Capture the cell that displays the provided text and extract its [X, Y] central coordinate. 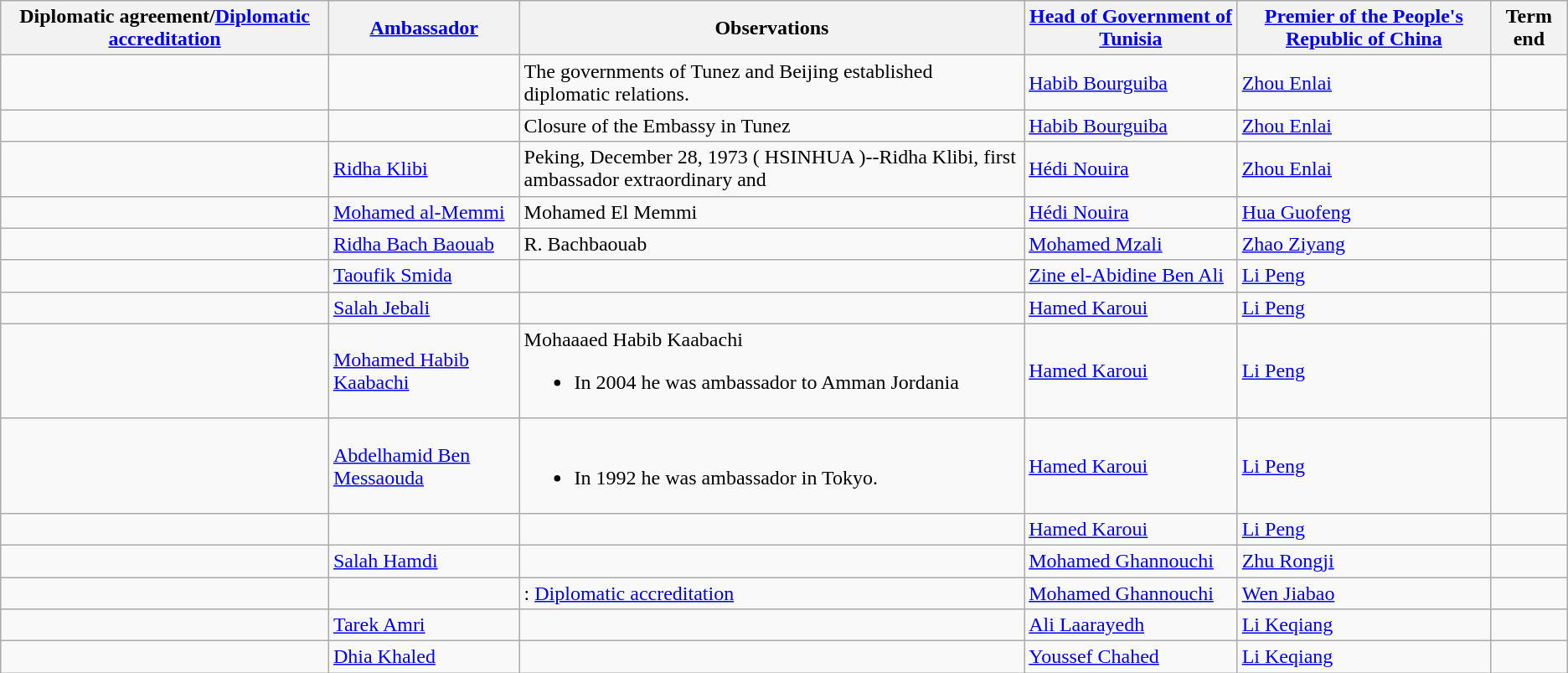
Head of Government of Tunisia [1131, 28]
Mohamed Habib Kaabachi [424, 370]
Salah Jebali [424, 308]
Ambassador [424, 28]
Zine el-Abidine Ben Ali [1131, 276]
Zhu Rongji [1364, 561]
Ridha Bach Baouab [424, 244]
Mohamed Mzali [1131, 244]
Youssef Chahed [1131, 657]
Closure of the Embassy in Tunez [772, 126]
R. Bachbaouab [772, 244]
Zhao Ziyang [1364, 244]
Peking, December 28, 1973 ( HSINHUA )--Ridha Klibi, first ambassador extraordinary and [772, 169]
Taoufik Smida [424, 276]
Diplomatic agreement/Diplomatic accreditation [165, 28]
Mohaaaed Habib KaabachiIn 2004 he was ambassador to Amman Jordania [772, 370]
Mohamed El Memmi [772, 212]
In 1992 he was ambassador in Tokyo. [772, 466]
Premier of the People's Republic of China [1364, 28]
The governments of Tunez and Beijing established diplomatic relations. [772, 82]
Observations [772, 28]
Ali Laarayedh [1131, 625]
Tarek Amri [424, 625]
: Diplomatic accreditation [772, 593]
Wen Jiabao [1364, 593]
Ridha Klibi [424, 169]
Hua Guofeng [1364, 212]
Mohamed al-Memmi [424, 212]
Dhia Khaled [424, 657]
Abdelhamid Ben Messaouda [424, 466]
Salah Hamdi [424, 561]
Term end [1529, 28]
